Scan for the cell matching the given text and deliver its (x, y) coordinate at center. 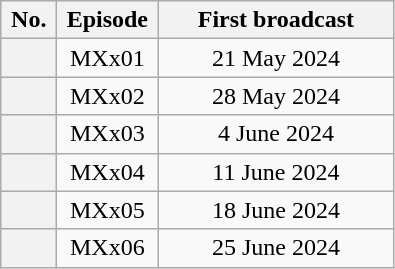
11 June 2024 (276, 172)
Episode (108, 20)
First broadcast (276, 20)
MXx05 (108, 210)
4 June 2024 (276, 134)
MXx03 (108, 134)
MXx04 (108, 172)
MXx06 (108, 248)
18 June 2024 (276, 210)
21 May 2024 (276, 58)
MXx02 (108, 96)
MXx01 (108, 58)
No. (29, 20)
25 June 2024 (276, 248)
28 May 2024 (276, 96)
